Locate the cell with the specified text and output its (x, y) center coordinate. 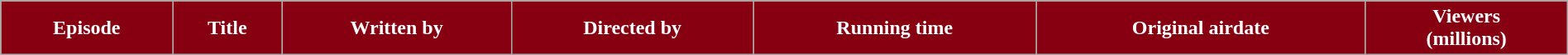
Written by (397, 28)
Viewers(millions) (1466, 28)
Episode (87, 28)
Title (227, 28)
Running time (895, 28)
Original airdate (1201, 28)
Directed by (632, 28)
